Find where the given text appears and provide that cell's center as [X, Y] coordinate. 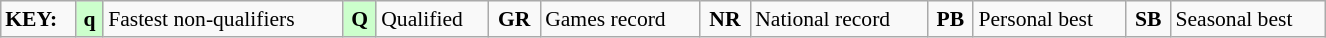
Qualified [432, 19]
Seasonal best [1248, 19]
NR [725, 19]
GR [514, 19]
SB [1148, 19]
KEY: [38, 19]
Personal best [1049, 19]
Fastest non-qualifiers [223, 19]
Q [360, 19]
PB [950, 19]
Games record [620, 19]
q [90, 19]
National record [838, 19]
